Pinpoint the cell where the given text exists, returning its (X, Y) midpoint coordinate. 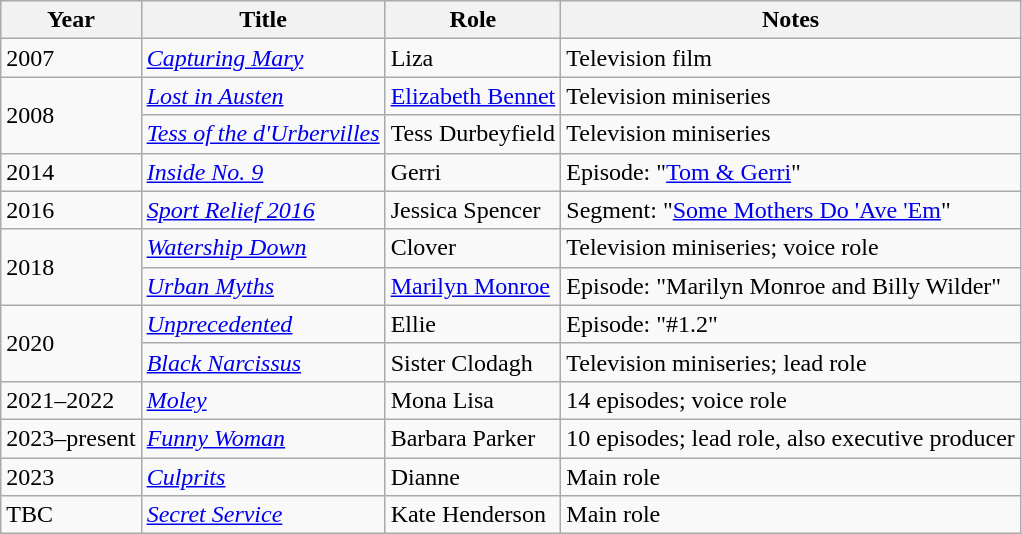
14 episodes; voice role (791, 400)
Title (263, 20)
2020 (71, 343)
Moley (263, 400)
Lost in Austen (263, 96)
Inside No. 9 (263, 172)
Watership Down (263, 248)
Unprecedented (263, 324)
Culprits (263, 477)
Notes (791, 20)
2023 (71, 477)
Television film (791, 58)
Urban Myths (263, 286)
Episode: "Tom & Gerri" (791, 172)
Ellie (473, 324)
2023–present (71, 438)
Jessica Spencer (473, 210)
2008 (71, 115)
Secret Service (263, 515)
Marilyn Monroe (473, 286)
Gerri (473, 172)
Elizabeth Bennet (473, 96)
Episode: "#1.2" (791, 324)
Liza (473, 58)
Role (473, 20)
Sport Relief 2016 (263, 210)
Mona Lisa (473, 400)
TBC (71, 515)
Tess of the d'Urbervilles (263, 134)
2018 (71, 267)
Year (71, 20)
2016 (71, 210)
Dianne (473, 477)
2007 (71, 58)
10 episodes; lead role, also executive producer (791, 438)
Episode: "Marilyn Monroe and Billy Wilder" (791, 286)
Barbara Parker (473, 438)
2014 (71, 172)
Clover (473, 248)
Kate Henderson (473, 515)
Black Narcissus (263, 362)
Television miniseries; lead role (791, 362)
Segment: "Some Mothers Do 'Ave 'Em" (791, 210)
Tess Durbeyfield (473, 134)
Capturing Mary (263, 58)
Television miniseries; voice role (791, 248)
Funny Woman (263, 438)
Sister Clodagh (473, 362)
2021–2022 (71, 400)
